Extract the (X, Y) coordinate from the center of the cell holding the provided text.  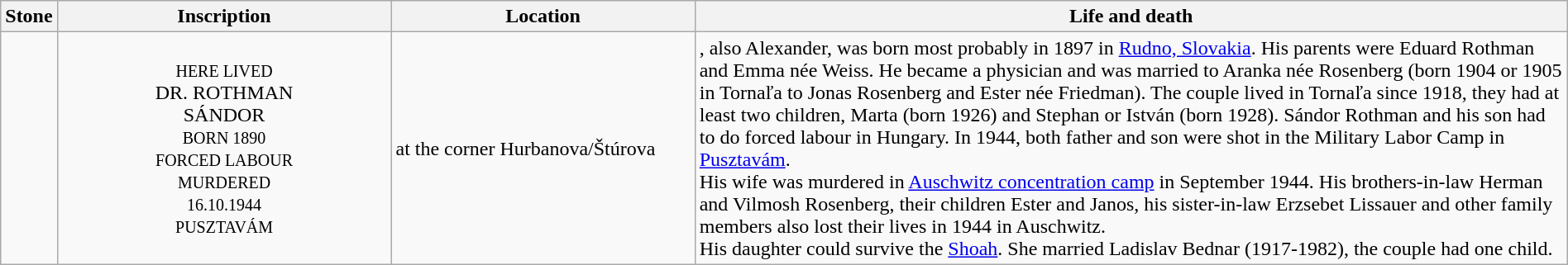
Life and death (1131, 17)
Location (543, 17)
Stone (29, 17)
at the corner Hurbanova/Štúrova (543, 149)
Inscription (224, 17)
HERE LIVEDDR. ROTHMANSÁNDORBORN 1890FORCED LABOURMURDERED16.10.1944PUSZTAVÁM (224, 149)
